Determine the [x, y] coordinate at the center of the cell enclosing the given text.  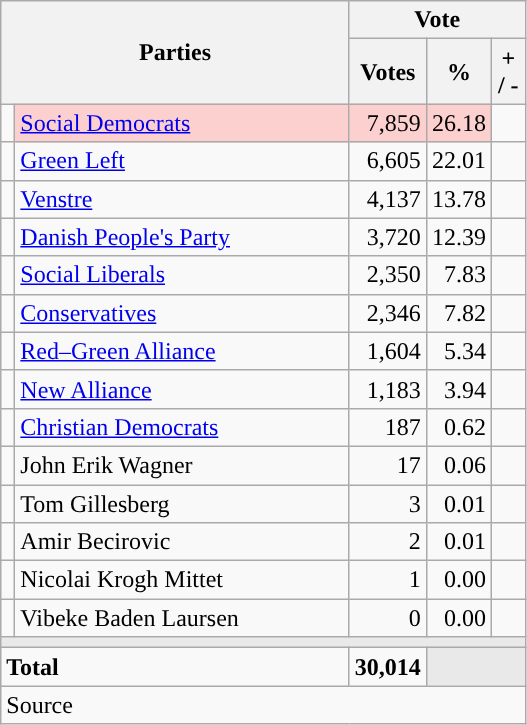
17 [388, 465]
Vote [437, 20]
Social Liberals [182, 275]
26.18 [458, 123]
Amir Becirovic [182, 542]
New Alliance [182, 389]
Nicolai Krogh Mittet [182, 580]
22.01 [458, 161]
3,720 [388, 237]
0.06 [458, 465]
1 [388, 580]
1,604 [388, 351]
Social Democrats [182, 123]
Parties [176, 52]
Danish People's Party [182, 237]
Vibeke Baden Laursen [182, 618]
Venstre [182, 199]
0 [388, 618]
1,183 [388, 389]
4,137 [388, 199]
Christian Democrats [182, 427]
Total [176, 667]
13.78 [458, 199]
7,859 [388, 123]
7.82 [458, 313]
Source [263, 705]
30,014 [388, 667]
7.83 [458, 275]
Red–Green Alliance [182, 351]
6,605 [388, 161]
Green Left [182, 161]
2 [388, 542]
2,350 [388, 275]
3.94 [458, 389]
Tom Gillesberg [182, 503]
12.39 [458, 237]
0.62 [458, 427]
Conservatives [182, 313]
2,346 [388, 313]
Votes [388, 72]
5.34 [458, 351]
3 [388, 503]
+ / - [508, 72]
John Erik Wagner [182, 465]
187 [388, 427]
% [458, 72]
